For the text-containing cell, return its midpoint in (X, Y) coordinate format. 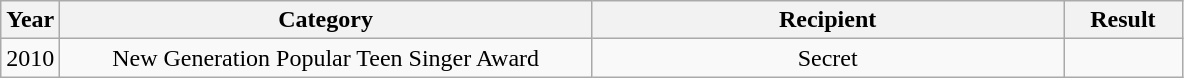
2010 (30, 58)
Secret (827, 58)
Category (326, 20)
Recipient (827, 20)
New Generation Popular Teen Singer Award (326, 58)
Year (30, 20)
Result (1123, 20)
